For the text-containing cell, return its midpoint in [X, Y] coordinate format. 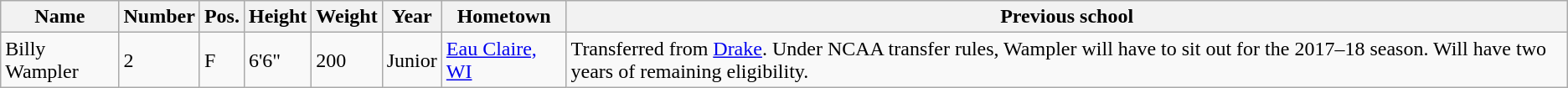
Pos. [221, 17]
Height [277, 17]
Weight [347, 17]
Transferred from Drake. Under NCAA transfer rules, Wampler will have to sit out for the 2017–18 season. Will have two years of remaining eligibility. [1067, 60]
Hometown [504, 17]
200 [347, 60]
Eau Claire, WI [504, 60]
2 [159, 60]
Previous school [1067, 17]
Year [412, 17]
Number [159, 17]
Name [60, 17]
F [221, 60]
6'6" [277, 60]
Billy Wampler [60, 60]
Junior [412, 60]
